Determine the [x, y] coordinate at the center of the cell enclosing the given text.  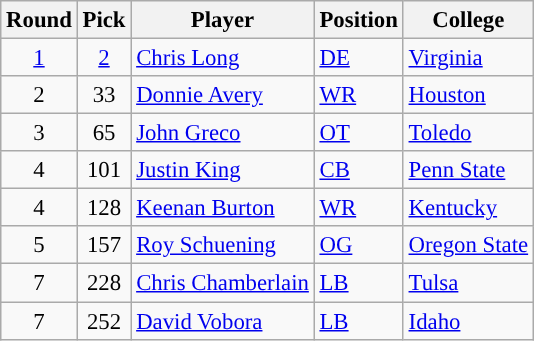
Chris Chamberlain [222, 283]
CB [358, 170]
Oregon State [468, 245]
252 [104, 321]
Keenan Burton [222, 208]
Justin King [222, 170]
Roy Schuening [222, 245]
DE [358, 58]
228 [104, 283]
3 [39, 133]
Pick [104, 20]
Penn State [468, 170]
33 [104, 95]
Toledo [468, 133]
Player [222, 20]
Tulsa [468, 283]
OG [358, 245]
128 [104, 208]
John Greco [222, 133]
Virginia [468, 58]
101 [104, 170]
5 [39, 245]
David Vobora [222, 321]
Chris Long [222, 58]
Round [39, 20]
OT [358, 133]
65 [104, 133]
Idaho [468, 321]
Position [358, 20]
157 [104, 245]
Kentucky [468, 208]
Donnie Avery [222, 95]
Houston [468, 95]
1 [39, 58]
College [468, 20]
